Output the (x, y) coordinate of the center of the cell containing the given text.  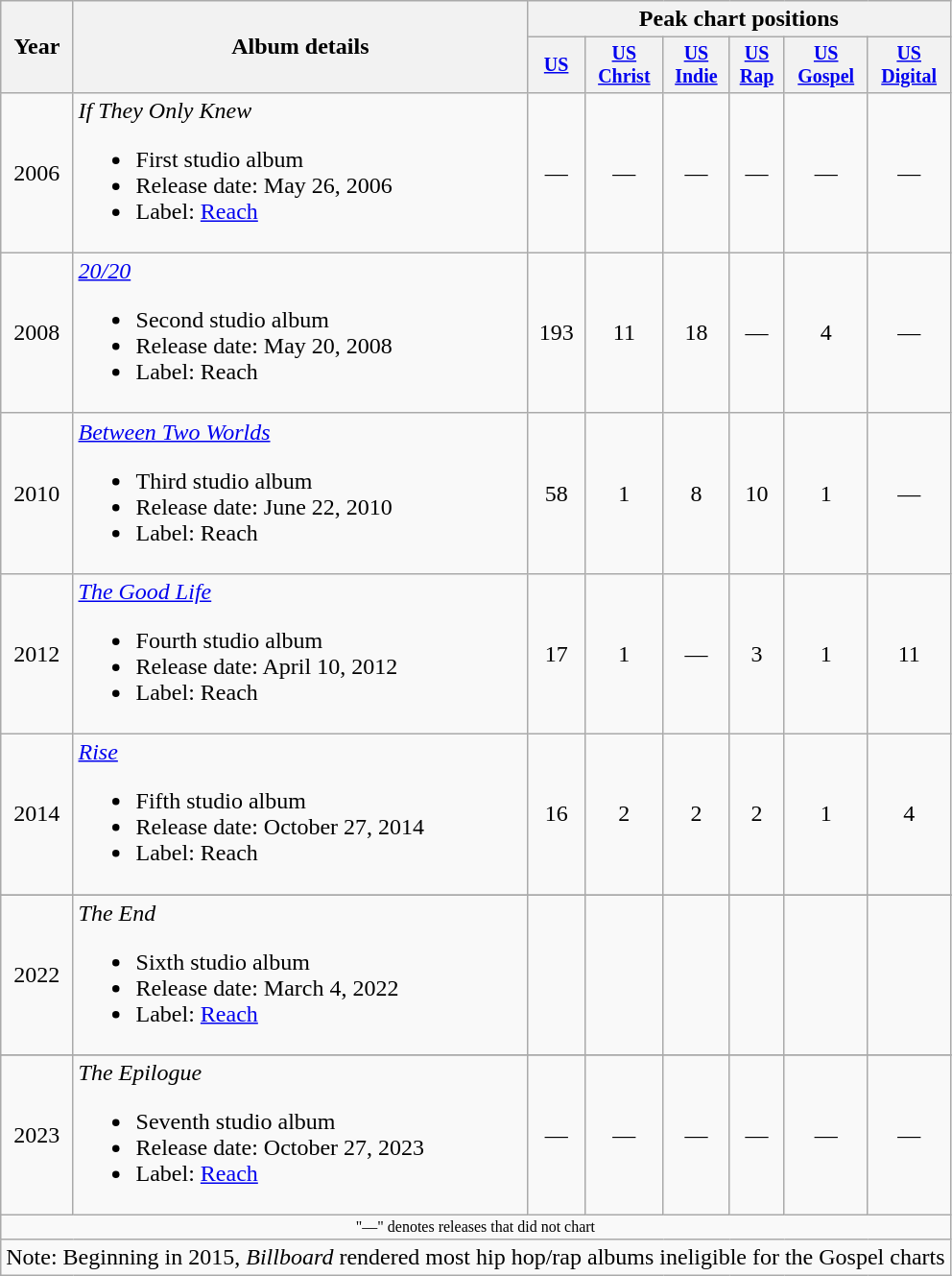
10 (756, 494)
If They Only KnewFirst studio albumRelease date: May 26, 2006Label: Reach (300, 173)
2023 (36, 1135)
2008 (36, 332)
2012 (36, 653)
2014 (36, 814)
18 (697, 332)
RiseFifth studio albumRelease date: October 27, 2014Label: Reach (300, 814)
193 (557, 332)
USGospel (825, 65)
2006 (36, 173)
8 (697, 494)
The Good LifeFourth studio albumRelease date: April 10, 2012Label: Reach (300, 653)
USChrist (624, 65)
USDigital (909, 65)
USIndie (697, 65)
US (557, 65)
20/20Second studio albumRelease date: May 20, 2008Label: Reach (300, 332)
"—" denotes releases that did not chart (476, 1227)
3 (756, 653)
2010 (36, 494)
58 (557, 494)
The EndSixth studio albumRelease date: March 4, 2022Label: Reach (300, 975)
16 (557, 814)
Year (36, 47)
2022 (36, 975)
Between Two WorldsThird studio albumRelease date: June 22, 2010Label: Reach (300, 494)
The EpilogueSeventh studio albumRelease date: October 27, 2023Label: Reach (300, 1135)
Album details (300, 47)
Note: Beginning in 2015, Billboard rendered most hip hop/rap albums ineligible for the Gospel charts (476, 1257)
17 (557, 653)
USRap (756, 65)
Peak chart positions (739, 19)
